From the cell containing the given text, extract its center point as [x, y] coordinate. 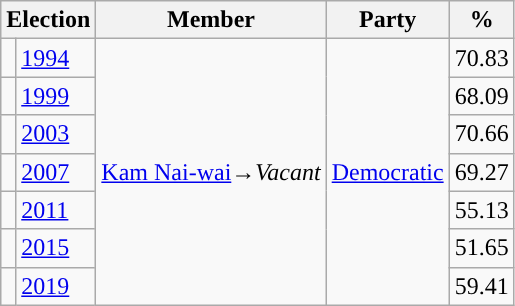
1999 [56, 96]
Member [211, 20]
2015 [56, 248]
70.66 [482, 134]
1994 [56, 58]
2007 [56, 172]
70.83 [482, 58]
Party [388, 20]
% [482, 20]
55.13 [482, 210]
68.09 [482, 96]
Kam Nai-wai→Vacant [211, 172]
51.65 [482, 248]
2019 [56, 286]
59.41 [482, 286]
2003 [56, 134]
Election [48, 20]
69.27 [482, 172]
2011 [56, 210]
Democratic [388, 172]
